Output the [X, Y] coordinate of the center of the cell containing the given text.  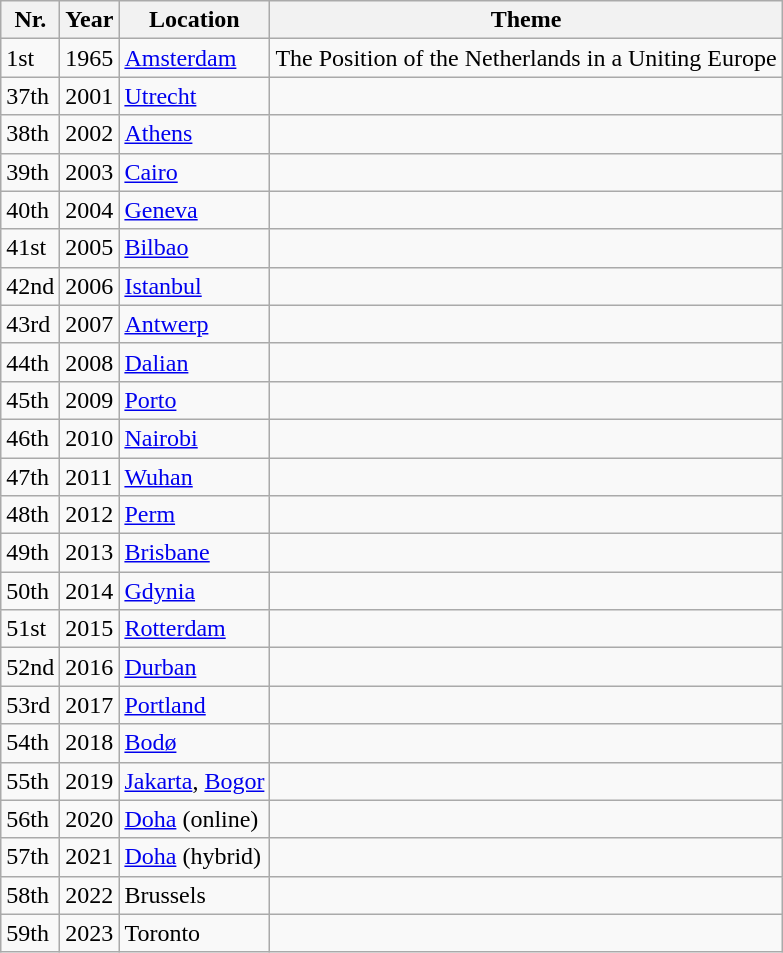
2019 [90, 781]
Year [90, 20]
2014 [90, 591]
1st [30, 58]
54th [30, 743]
Geneva [194, 210]
50th [30, 591]
2002 [90, 134]
Antwerp [194, 324]
The Position of the Netherlands in a Uniting Europe [526, 58]
2017 [90, 705]
44th [30, 362]
Wuhan [194, 477]
55th [30, 781]
2021 [90, 857]
Gdynia [194, 591]
2023 [90, 933]
Rotterdam [194, 629]
Bodø [194, 743]
2020 [90, 819]
Doha (online) [194, 819]
Porto [194, 400]
2016 [90, 667]
Doha (hybrid) [194, 857]
51st [30, 629]
39th [30, 172]
2001 [90, 96]
Bilbao [194, 248]
Jakarta, Bogor [194, 781]
Location [194, 20]
2005 [90, 248]
46th [30, 438]
38th [30, 134]
2008 [90, 362]
Dalian [194, 362]
Cairo [194, 172]
47th [30, 477]
Nairobi [194, 438]
Athens [194, 134]
41st [30, 248]
Brussels [194, 895]
48th [30, 515]
Perm [194, 515]
40th [30, 210]
Nr. [30, 20]
2013 [90, 553]
1965 [90, 58]
58th [30, 895]
37th [30, 96]
Toronto [194, 933]
52nd [30, 667]
42nd [30, 286]
43rd [30, 324]
2004 [90, 210]
2009 [90, 400]
Brisbane [194, 553]
2015 [90, 629]
45th [30, 400]
Amsterdam [194, 58]
2003 [90, 172]
2018 [90, 743]
Durban [194, 667]
2006 [90, 286]
2012 [90, 515]
Portland [194, 705]
2011 [90, 477]
57th [30, 857]
49th [30, 553]
2022 [90, 895]
Utrecht [194, 96]
Istanbul [194, 286]
53rd [30, 705]
56th [30, 819]
2007 [90, 324]
59th [30, 933]
2010 [90, 438]
Theme [526, 20]
